Search for the cell housing the specified text and yield its [X, Y] center coordinate. 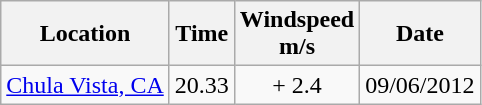
09/06/2012 [420, 85]
20.33 [202, 85]
Windspeedm/s [296, 34]
Date [420, 34]
Time [202, 34]
+ 2.4 [296, 85]
Chula Vista, CA [86, 85]
Location [86, 34]
